For the text-containing cell, return its midpoint in [X, Y] coordinate format. 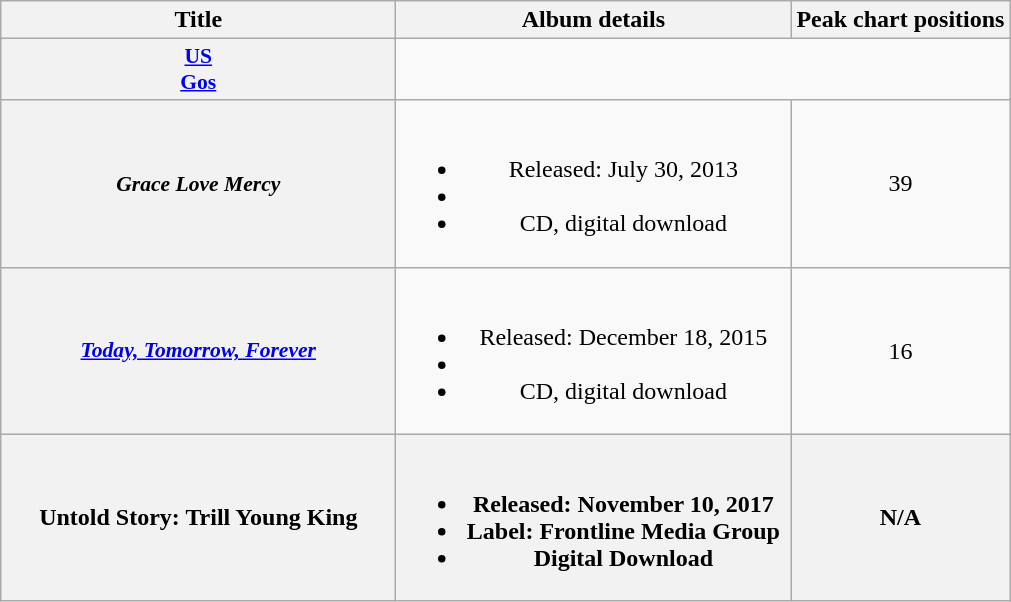
Released: December 18, 2015CD, digital download [594, 350]
Untold Story: Trill Young King [198, 518]
Title [198, 20]
Released: July 30, 2013CD, digital download [594, 184]
Grace Love Mercy [198, 184]
16 [900, 350]
39 [900, 184]
N/A [900, 518]
Peak chart positions [900, 20]
Today, Tomorrow, Forever [198, 350]
Released: November 10, 2017Label: Frontline Media GroupDigital Download [594, 518]
USGos [198, 70]
Album details [594, 20]
